Search for the cell housing the specified text and yield its [X, Y] center coordinate. 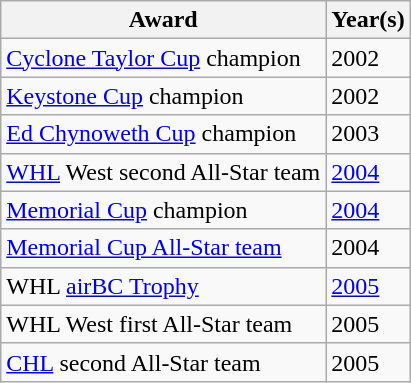
2003 [368, 134]
Keystone Cup champion [164, 96]
Memorial Cup All-Star team [164, 248]
Award [164, 20]
CHL second All-Star team [164, 362]
Memorial Cup champion [164, 210]
Year(s) [368, 20]
WHL West first All-Star team [164, 324]
WHL West second All-Star team [164, 172]
Ed Chynoweth Cup champion [164, 134]
Cyclone Taylor Cup champion [164, 58]
WHL airBC Trophy [164, 286]
